Extract the [X, Y] coordinate from the center of the cell holding the provided text.  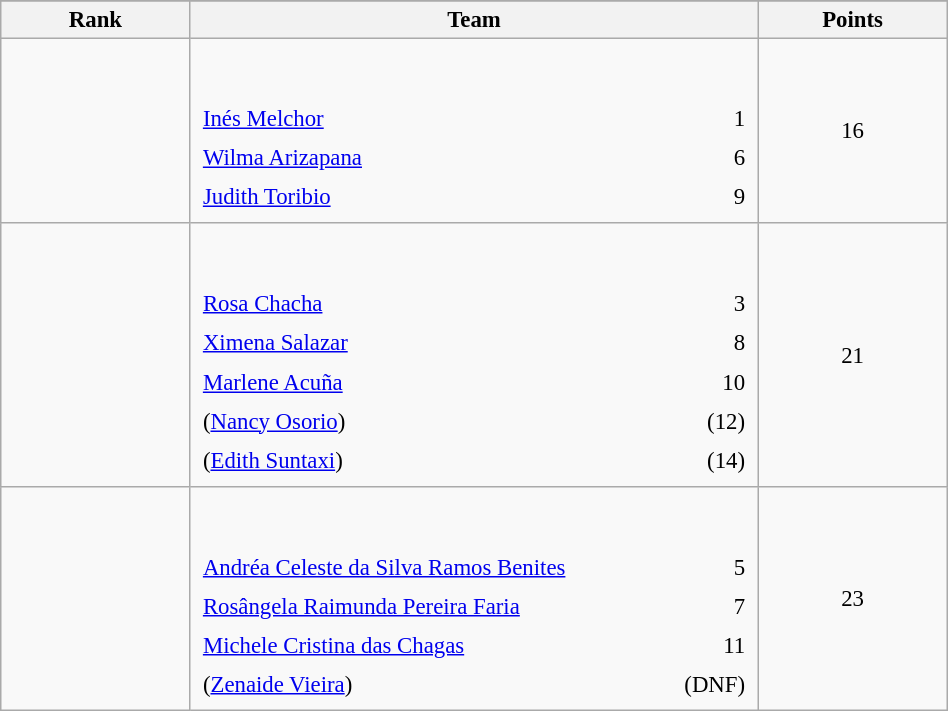
6 [720, 158]
Points [852, 20]
Rank [96, 20]
(Zenaide Vieira) [429, 684]
Andréa Celeste da Silva Ramos Benites [429, 567]
1 [720, 119]
Ximena Salazar [408, 343]
21 [852, 354]
7 [706, 606]
(Nancy Osorio) [408, 421]
23 [852, 598]
16 [852, 132]
Judith Toribio [442, 197]
Wilma Arizapana [442, 158]
(14) [685, 460]
(DNF) [706, 684]
3 [685, 304]
Rosângela Raimunda Pereira Faria [429, 606]
Team [474, 20]
5 [706, 567]
Michele Cristina das Chagas [429, 645]
9 [720, 197]
Inés Melchor [442, 119]
Inés Melchor 1 Wilma Arizapana 6 Judith Toribio 9 [474, 132]
(Edith Suntaxi) [408, 460]
8 [685, 343]
(12) [685, 421]
11 [706, 645]
Rosa Chacha [408, 304]
Andréa Celeste da Silva Ramos Benites 5 Rosângela Raimunda Pereira Faria 7 Michele Cristina das Chagas 11 (Zenaide Vieira) (DNF) [474, 598]
10 [685, 382]
Rosa Chacha 3 Ximena Salazar 8 Marlene Acuña 10 (Nancy Osorio) (12) (Edith Suntaxi) (14) [474, 354]
Marlene Acuña [408, 382]
